Pinpoint the cell where the given text exists, returning its (x, y) midpoint coordinate. 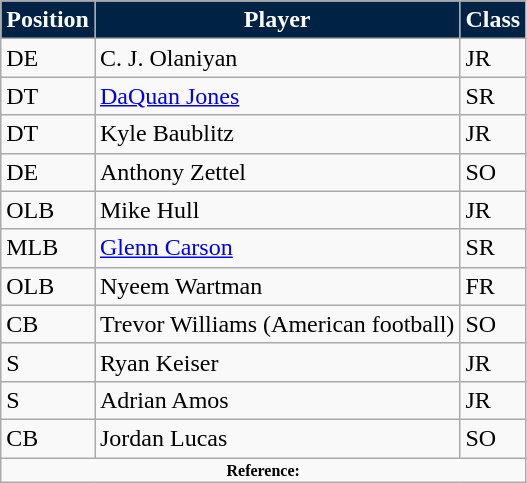
Ryan Keiser (276, 362)
FR (493, 286)
Position (48, 20)
MLB (48, 248)
Adrian Amos (276, 400)
Jordan Lucas (276, 438)
Class (493, 20)
Glenn Carson (276, 248)
Reference: (264, 470)
Trevor Williams (American football) (276, 324)
Player (276, 20)
Kyle Baublitz (276, 134)
C. J. Olaniyan (276, 58)
Anthony Zettel (276, 172)
Mike Hull (276, 210)
Nyeem Wartman (276, 286)
DaQuan Jones (276, 96)
